Return the [x, y] coordinate for the center point of the cell that contains the specified text.  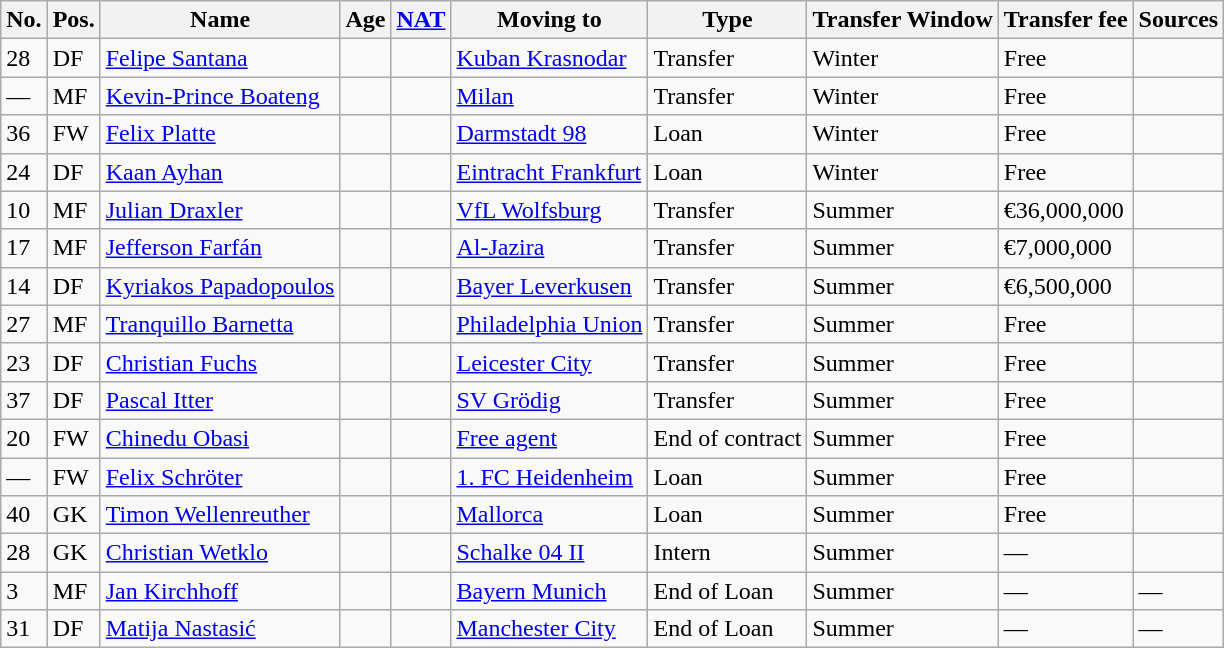
Kuban Krasnodar [550, 58]
3 [24, 591]
Chinedu Obasi [220, 438]
Kyriakos Papadopoulos [220, 286]
40 [24, 515]
NAT [421, 20]
Christian Fuchs [220, 362]
Schalke 04 II [550, 553]
Transfer Window [902, 20]
Manchester City [550, 629]
No. [24, 20]
Pascal Itter [220, 400]
Name [220, 20]
Pos. [74, 20]
Matija Nastasić [220, 629]
Milan [550, 96]
Kaan Ayhan [220, 172]
Timon Wellenreuther [220, 515]
Leicester City [550, 362]
VfL Wolfsburg [550, 210]
23 [24, 362]
Felix Schröter [220, 477]
Type [728, 20]
24 [24, 172]
€7,000,000 [1066, 248]
Jefferson Farfán [220, 248]
Darmstadt 98 [550, 134]
10 [24, 210]
17 [24, 248]
20 [24, 438]
Intern [728, 553]
Philadelphia Union [550, 324]
Felix Platte [220, 134]
Sources [1178, 20]
Age [366, 20]
Jan Kirchhoff [220, 591]
Tranquillo Barnetta [220, 324]
1. FC Heidenheim [550, 477]
Julian Draxler [220, 210]
End of contract [728, 438]
Transfer fee [1066, 20]
Bayer Leverkusen [550, 286]
Moving to [550, 20]
Eintracht Frankfurt [550, 172]
36 [24, 134]
27 [24, 324]
14 [24, 286]
Mallorca [550, 515]
Free agent [550, 438]
€6,500,000 [1066, 286]
31 [24, 629]
Bayern Munich [550, 591]
37 [24, 400]
Kevin-Prince Boateng [220, 96]
Felipe Santana [220, 58]
€36,000,000 [1066, 210]
SV Grödig [550, 400]
Christian Wetklo [220, 553]
Al-Jazira [550, 248]
